Output the [x, y] coordinate of the center of the cell containing the given text.  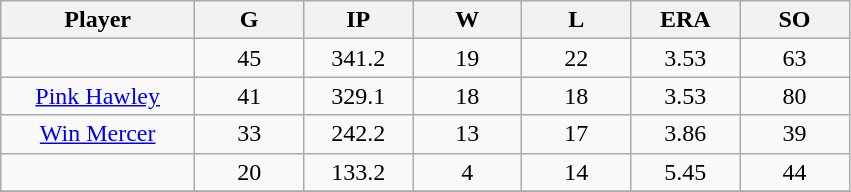
ERA [686, 20]
45 [250, 58]
33 [250, 134]
44 [794, 172]
Player [98, 20]
63 [794, 58]
19 [468, 58]
3.86 [686, 134]
G [250, 20]
133.2 [358, 172]
Win Mercer [98, 134]
13 [468, 134]
341.2 [358, 58]
4 [468, 172]
41 [250, 96]
242.2 [358, 134]
L [576, 20]
SO [794, 20]
W [468, 20]
IP [358, 20]
17 [576, 134]
14 [576, 172]
5.45 [686, 172]
329.1 [358, 96]
22 [576, 58]
20 [250, 172]
39 [794, 134]
Pink Hawley [98, 96]
80 [794, 96]
